Locate the cell with the specified text and output its (X, Y) center coordinate. 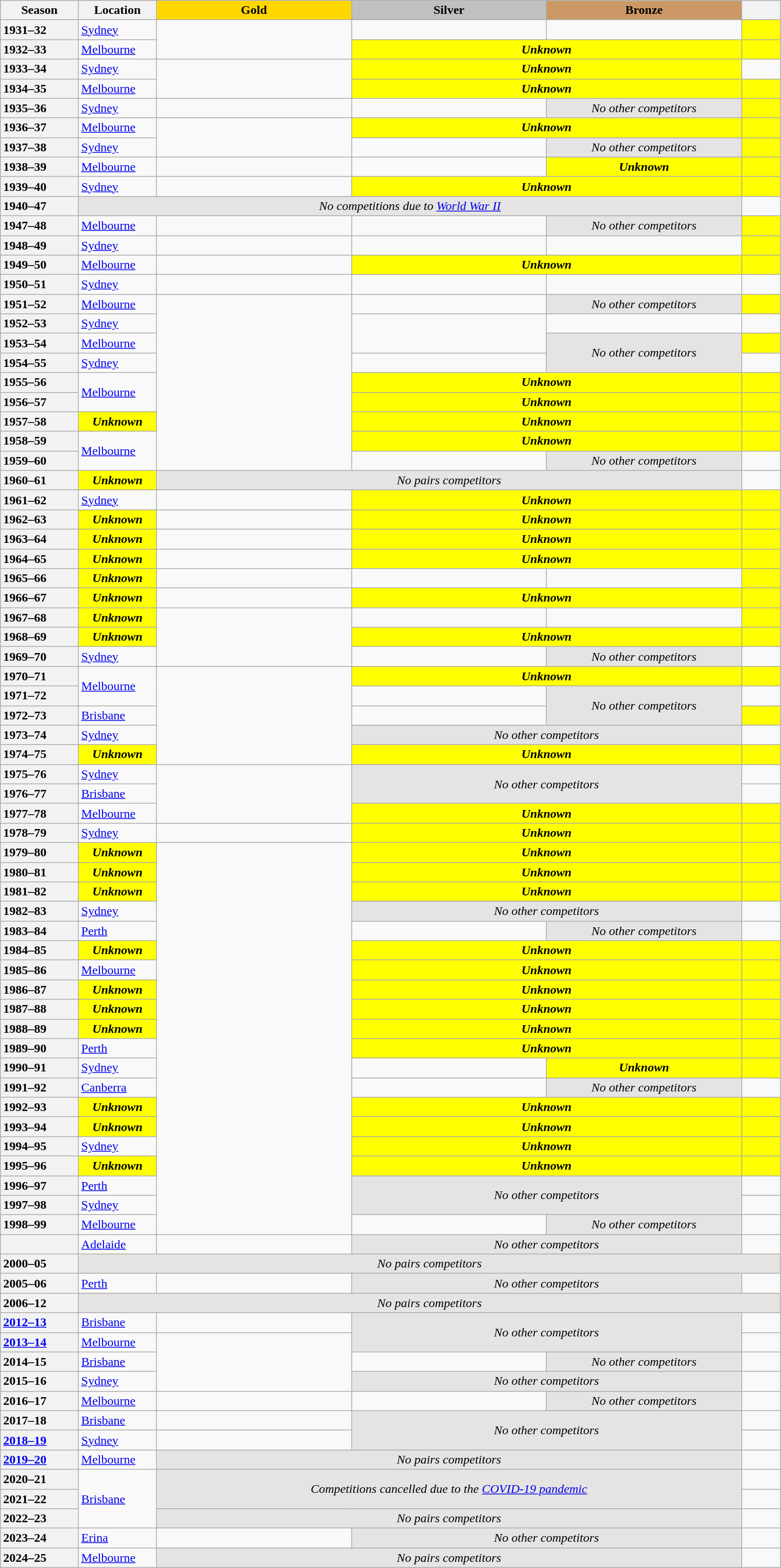
1949–50 (40, 265)
1963–64 (40, 539)
2000–05 (40, 1264)
2016–17 (40, 1401)
1973–74 (40, 735)
1950–51 (40, 285)
1962–63 (40, 519)
1953–54 (40, 343)
Bronze (644, 10)
1993–94 (40, 1126)
1931–32 (40, 30)
2006–12 (40, 1303)
1980–81 (40, 872)
1958–59 (40, 441)
1938–39 (40, 167)
1974–75 (40, 754)
1976–77 (40, 794)
1965–66 (40, 578)
1956–57 (40, 402)
1986–87 (40, 990)
1967–68 (40, 618)
1966–67 (40, 598)
1991–92 (40, 1087)
1994–95 (40, 1146)
1939–40 (40, 186)
1933–34 (40, 69)
1964–65 (40, 558)
1969–70 (40, 657)
1992–93 (40, 1107)
1951–52 (40, 304)
Season (40, 10)
1982–83 (40, 911)
2021–22 (40, 1499)
1935–36 (40, 108)
Canberra (117, 1087)
1989–90 (40, 1048)
No competitions due to World War II (410, 206)
1948–49 (40, 245)
1932–33 (40, 49)
2022–23 (40, 1519)
1998–99 (40, 1225)
Gold (254, 10)
1934–35 (40, 89)
1972–73 (40, 715)
1977–78 (40, 813)
1985–86 (40, 970)
2018–19 (40, 1440)
1937–38 (40, 147)
1997–98 (40, 1205)
1959–60 (40, 461)
2013–14 (40, 1342)
1947–48 (40, 225)
1984–85 (40, 950)
1978–79 (40, 833)
1979–80 (40, 852)
1968–69 (40, 637)
1940–47 (40, 206)
1952–53 (40, 324)
2024–25 (40, 1558)
1957–58 (40, 421)
Location (117, 10)
1983–84 (40, 931)
1960–61 (40, 480)
2012–13 (40, 1323)
2015–16 (40, 1381)
Competitions cancelled due to the COVID-19 pandemic (449, 1489)
Silver (449, 10)
1987–88 (40, 1009)
1975–76 (40, 774)
1955–56 (40, 382)
1996–97 (40, 1185)
1990–91 (40, 1068)
1954–55 (40, 363)
1981–82 (40, 892)
1988–89 (40, 1029)
2014–15 (40, 1362)
2020–21 (40, 1479)
Adelaide (117, 1244)
1936–37 (40, 128)
2005–06 (40, 1283)
1971–72 (40, 696)
2019–20 (40, 1459)
Erina (117, 1538)
2023–24 (40, 1538)
1961–62 (40, 500)
1970–71 (40, 676)
2017–18 (40, 1420)
1995–96 (40, 1166)
